Extract the (x, y) coordinate from the center of the cell holding the provided text.  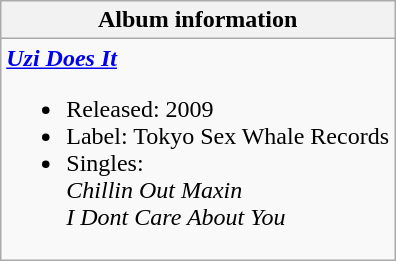
Uzi Does ItReleased: 2009Label: Tokyo Sex Whale RecordsSingles: Chillin Out Maxin I Dont Care About You (198, 150)
Album information (198, 20)
